Extract the [X, Y] coordinate from the center of the cell holding the provided text.  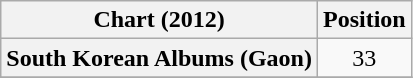
33 [364, 58]
South Korean Albums (Gaon) [160, 58]
Position [364, 20]
Chart (2012) [160, 20]
